Capture the cell that displays the provided text and extract its [x, y] central coordinate. 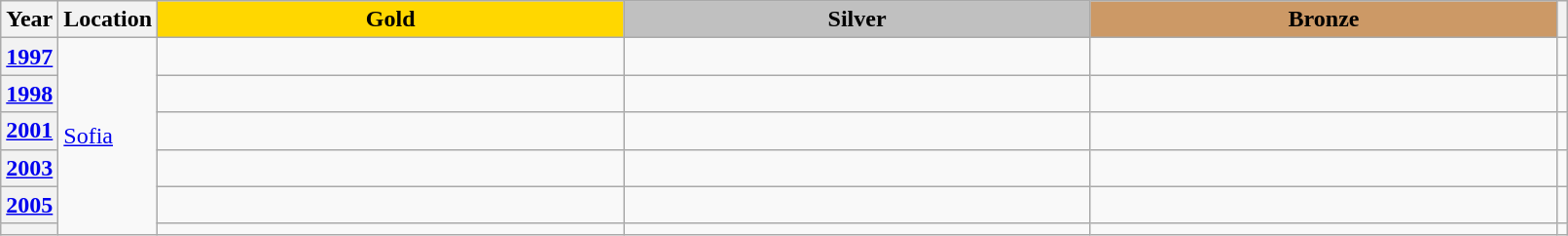
Gold [391, 20]
2005 [29, 205]
2003 [29, 168]
Location [108, 20]
Silver [857, 20]
Year [29, 20]
Sofia [108, 137]
1998 [29, 94]
1997 [29, 57]
2001 [29, 131]
Bronze [1324, 20]
